Detect which cell encompasses the target text, then output its [x, y] center coordinate. 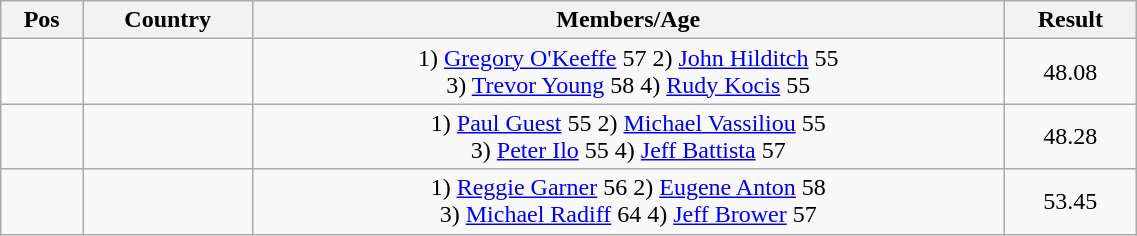
1) Paul Guest 55 2) Michael Vassiliou 553) Peter Ilo 55 4) Jeff Battista 57 [628, 136]
53.45 [1070, 202]
1) Reggie Garner 56 2) Eugene Anton 583) Michael Radiff 64 4) Jeff Brower 57 [628, 202]
Result [1070, 20]
48.08 [1070, 72]
Members/Age [628, 20]
1) Gregory O'Keeffe 57 2) John Hilditch 553) Trevor Young 58 4) Rudy Kocis 55 [628, 72]
48.28 [1070, 136]
Pos [42, 20]
Country [168, 20]
